Determine the (x, y) coordinate at the center of the cell enclosing the given text.  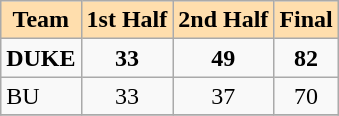
1st Half (127, 20)
Team (41, 20)
DUKE (41, 58)
BU (41, 96)
49 (224, 58)
Final (306, 20)
70 (306, 96)
37 (224, 96)
2nd Half (224, 20)
82 (306, 58)
